Identify which cell holds the provided text, then report its (x, y) central coordinate. 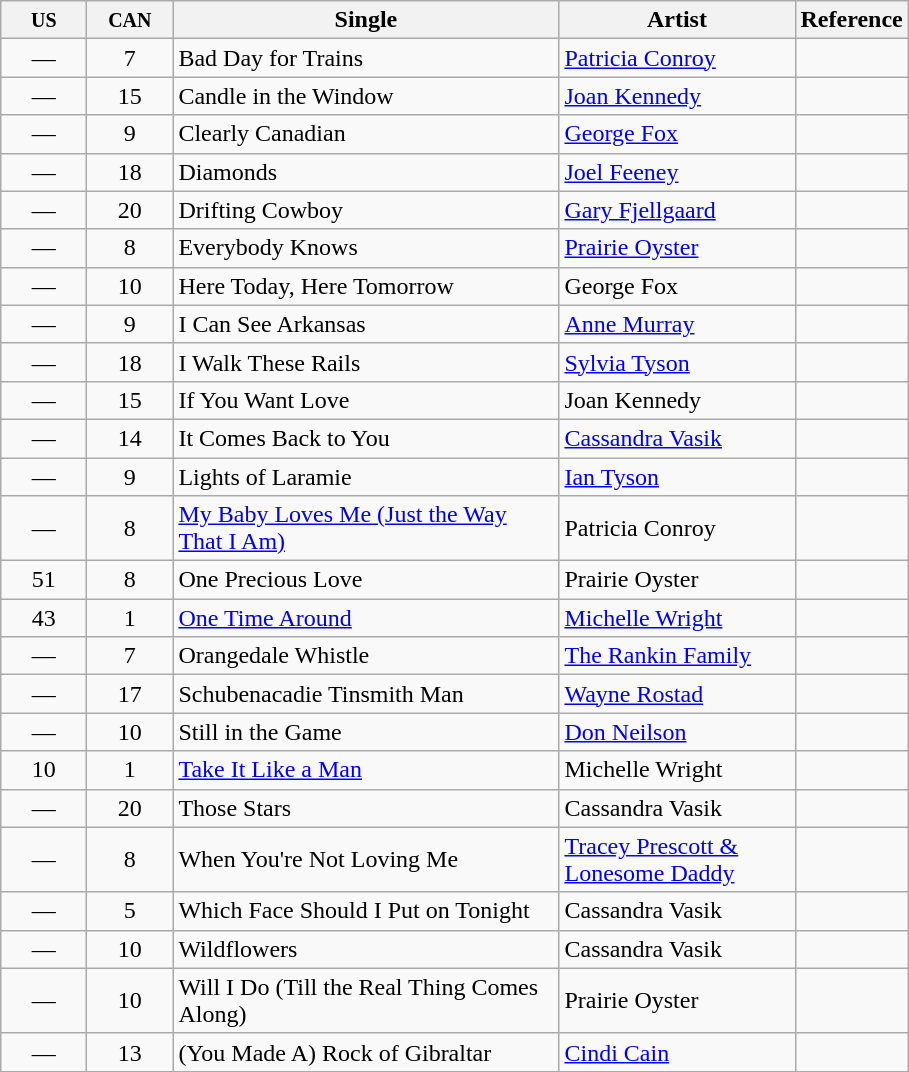
Bad Day for Trains (366, 58)
If You Want Love (366, 400)
Will I Do (Till the Real Thing Comes Along) (366, 1000)
Still in the Game (366, 732)
Anne Murray (677, 324)
Schubenacadie Tinsmith Man (366, 694)
Cindi Cain (677, 1052)
Which Face Should I Put on Tonight (366, 911)
Tracey Prescott & Lonesome Daddy (677, 860)
Lights of Laramie (366, 477)
(You Made A) Rock of Gibraltar (366, 1052)
I Can See Arkansas (366, 324)
CAN (130, 20)
Wayne Rostad (677, 694)
When You're Not Loving Me (366, 860)
The Rankin Family (677, 656)
Joel Feeney (677, 172)
Clearly Canadian (366, 134)
Wildflowers (366, 949)
Gary Fjellgaard (677, 210)
17 (130, 694)
I Walk These Rails (366, 362)
Artist (677, 20)
Candle in the Window (366, 96)
14 (130, 438)
Those Stars (366, 808)
13 (130, 1052)
Here Today, Here Tomorrow (366, 286)
51 (44, 580)
US (44, 20)
Diamonds (366, 172)
Take It Like a Man (366, 770)
Don Neilson (677, 732)
One Precious Love (366, 580)
Reference (852, 20)
Orangedale Whistle (366, 656)
My Baby Loves Me (Just the Way That I Am) (366, 528)
One Time Around (366, 618)
It Comes Back to You (366, 438)
Ian Tyson (677, 477)
Single (366, 20)
Sylvia Tyson (677, 362)
Everybody Knows (366, 248)
43 (44, 618)
5 (130, 911)
Drifting Cowboy (366, 210)
